Determine the (x, y) coordinate at the center of the cell enclosing the given text.  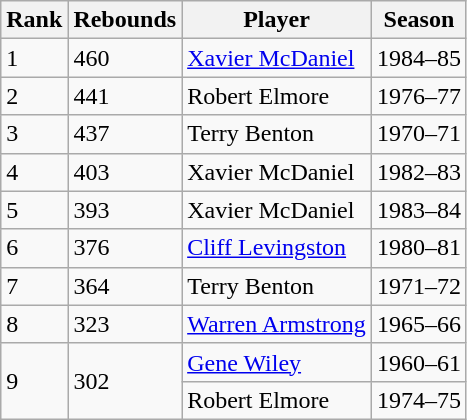
6 (34, 248)
441 (125, 96)
5 (34, 210)
403 (125, 172)
1983–84 (418, 210)
7 (34, 286)
Rank (34, 20)
Cliff Levingston (277, 248)
8 (34, 324)
2 (34, 96)
393 (125, 210)
1970–71 (418, 134)
9 (34, 381)
1960–61 (418, 362)
1976–77 (418, 96)
437 (125, 134)
1980–81 (418, 248)
1982–83 (418, 172)
Season (418, 20)
1 (34, 58)
376 (125, 248)
323 (125, 324)
3 (34, 134)
1974–75 (418, 400)
Rebounds (125, 20)
1984–85 (418, 58)
302 (125, 381)
1971–72 (418, 286)
1965–66 (418, 324)
4 (34, 172)
Player (277, 20)
Warren Armstrong (277, 324)
Gene Wiley (277, 362)
364 (125, 286)
460 (125, 58)
